Detect which cell encompasses the target text, then output its [X, Y] center coordinate. 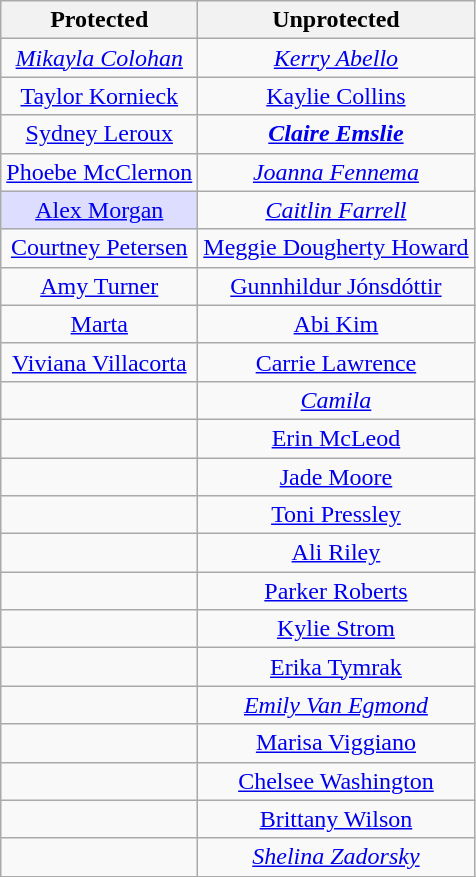
Kylie Strom [336, 629]
Viviana Villacorta [100, 362]
Joanna Fennema [336, 172]
Alex Morgan [100, 210]
Protected [100, 20]
Kerry Abello [336, 58]
Brittany Wilson [336, 819]
Emily Van Egmond [336, 705]
Parker Roberts [336, 591]
Sydney Leroux [100, 134]
Shelina Zadorsky [336, 857]
Claire Emslie [336, 134]
Phoebe McClernon [100, 172]
Abi Kim [336, 324]
Unprotected [336, 20]
Courtney Petersen [100, 248]
Carrie Lawrence [336, 362]
Mikayla Colohan [100, 58]
Erika Tymrak [336, 667]
Amy Turner [100, 286]
Kaylie Collins [336, 96]
Gunnhildur Jónsdóttir [336, 286]
Toni Pressley [336, 515]
Jade Moore [336, 477]
Camila [336, 400]
Ali Riley [336, 553]
Caitlin Farrell [336, 210]
Chelsee Washington [336, 781]
Erin McLeod [336, 438]
Marisa Viggiano [336, 743]
Meggie Dougherty Howard [336, 248]
Taylor Kornieck [100, 96]
Marta [100, 324]
